For the text-containing cell, return its midpoint in [X, Y] coordinate format. 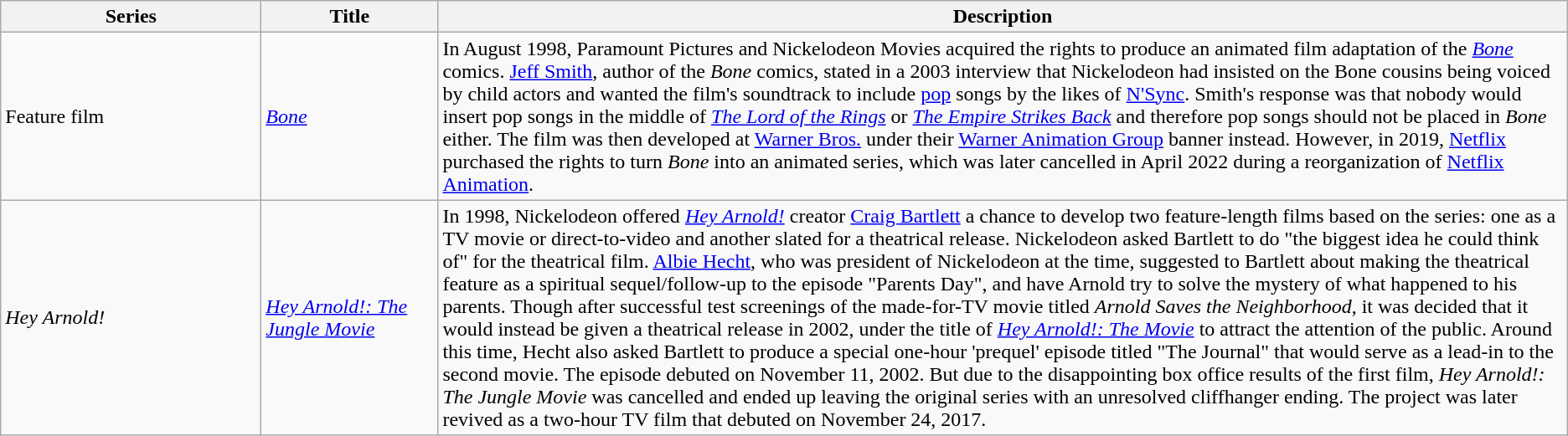
Hey Arnold!: The Jungle Movie [350, 318]
Feature film [131, 116]
Hey Arnold! [131, 318]
Bone [350, 116]
Series [131, 17]
Description [1003, 17]
Title [350, 17]
